For the text-containing cell, return its midpoint in [x, y] coordinate format. 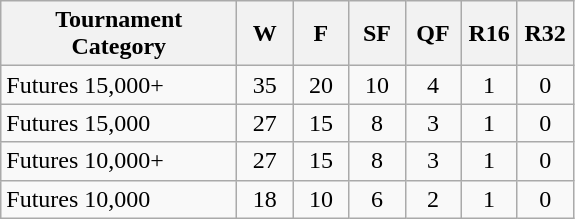
R16 [489, 34]
20 [321, 85]
2 [433, 199]
4 [433, 85]
Futures 15,000 [119, 123]
SF [377, 34]
F [321, 34]
6 [377, 199]
18 [265, 199]
35 [265, 85]
Futures 10,000+ [119, 161]
Tournament Category [119, 34]
QF [433, 34]
Futures 15,000+ [119, 85]
R32 [545, 34]
W [265, 34]
Futures 10,000 [119, 199]
